Find where the given text appears and provide that cell's center as [x, y] coordinate. 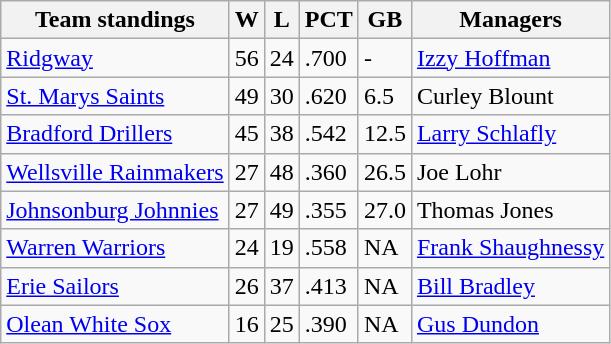
.700 [328, 58]
Joe Lohr [510, 172]
L [282, 20]
27.0 [384, 210]
Olean White Sox [115, 324]
.620 [328, 96]
Izzy Hoffman [510, 58]
Gus Dundon [510, 324]
Warren Warriors [115, 248]
.390 [328, 324]
26 [246, 286]
56 [246, 58]
- [384, 58]
30 [282, 96]
6.5 [384, 96]
.360 [328, 172]
Larry Schlafly [510, 134]
16 [246, 324]
Bill Bradley [510, 286]
25 [282, 324]
38 [282, 134]
19 [282, 248]
Johnsonburg Johnnies [115, 210]
W [246, 20]
PCT [328, 20]
37 [282, 286]
Curley Blount [510, 96]
.355 [328, 210]
Managers [510, 20]
48 [282, 172]
45 [246, 134]
GB [384, 20]
St. Marys Saints [115, 96]
26.5 [384, 172]
Erie Sailors [115, 286]
.558 [328, 248]
.542 [328, 134]
.413 [328, 286]
Team standings [115, 20]
Wellsville Rainmakers [115, 172]
Thomas Jones [510, 210]
Frank Shaughnessy [510, 248]
Bradford Drillers [115, 134]
12.5 [384, 134]
Ridgway [115, 58]
